Output the [x, y] coordinate of the center of the cell containing the given text.  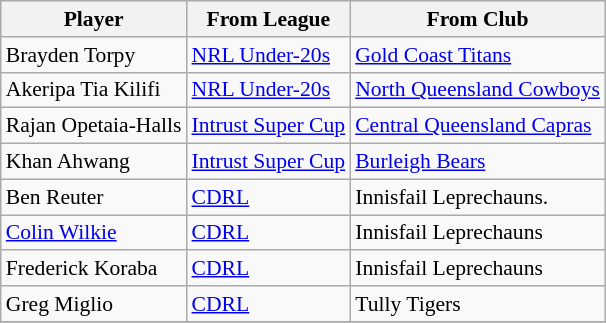
Central Queensland Capras [478, 126]
Akeripa Tia Kilifi [94, 90]
Player [94, 19]
Frederick Koraba [94, 269]
From Club [478, 19]
Greg Miglio [94, 304]
Gold Coast Titans [478, 55]
Innisfail Leprechauns. [478, 197]
North Queensland Cowboys [478, 90]
Tully Tigers [478, 304]
Brayden Torpy [94, 55]
Ben Reuter [94, 197]
Burleigh Bears [478, 162]
Colin Wilkie [94, 233]
Khan Ahwang [94, 162]
From League [269, 19]
Rajan Opetaia-Halls [94, 126]
